Detect which cell encompasses the target text, then output its (x, y) center coordinate. 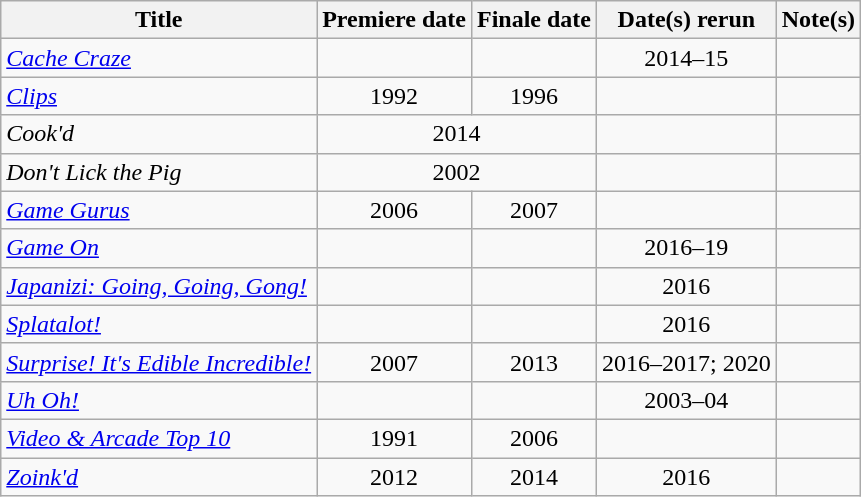
2012 (394, 477)
Splatalot! (159, 324)
1996 (534, 96)
2014–15 (687, 58)
2016–19 (687, 248)
2002 (457, 172)
2016–2017; 2020 (687, 362)
Don't Lick the Pig (159, 172)
Date(s) rerun (687, 20)
1991 (394, 438)
2013 (534, 362)
Note(s) (818, 20)
Cook'd (159, 134)
Cache Craze (159, 58)
Game On (159, 248)
1992 (394, 96)
Uh Oh! (159, 400)
Finale date (534, 20)
Premiere date (394, 20)
Title (159, 20)
Video & Arcade Top 10 (159, 438)
Japanizi: Going, Going, Gong! (159, 286)
2003–04 (687, 400)
Game Gurus (159, 210)
Surprise! It's Edible Incredible! (159, 362)
Clips (159, 96)
Zoink'd (159, 477)
